For the text-containing cell, return its midpoint in [X, Y] coordinate format. 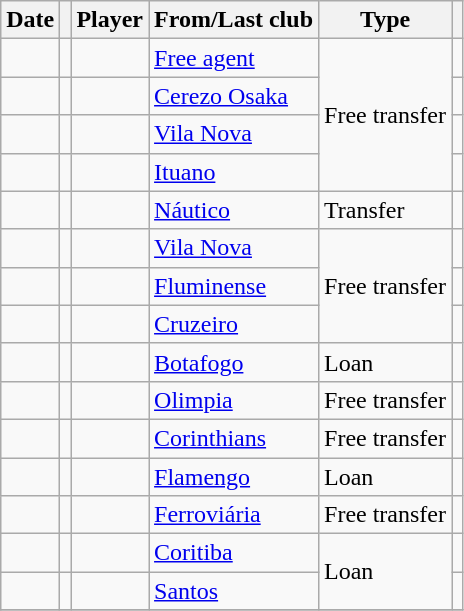
Náutico [234, 210]
Transfer [386, 210]
Olimpia [234, 400]
Ferroviária [234, 515]
Flamengo [234, 477]
Botafogo [234, 362]
Santos [234, 591]
Coritiba [234, 553]
Type [386, 20]
Fluminense [234, 286]
Date [30, 20]
Player [110, 20]
Cruzeiro [234, 324]
Cerezo Osaka [234, 96]
From/Last club [234, 20]
Ituano [234, 172]
Free agent [234, 58]
Corinthians [234, 438]
